Determine the [x, y] coordinate at the center of the cell enclosing the given text.  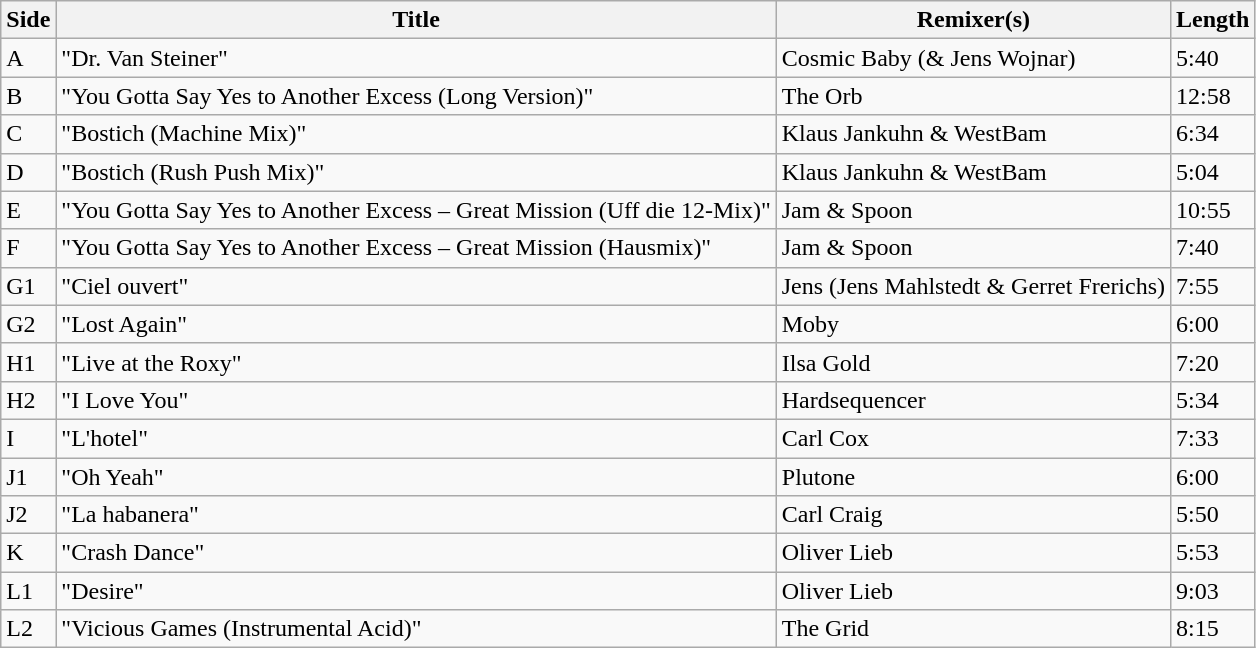
Title [416, 20]
The Grid [973, 629]
"L'hotel" [416, 438]
Cosmic Baby (& Jens Wojnar) [973, 58]
Jens (Jens Mahlstedt & Gerret Frerichs) [973, 286]
C [28, 134]
"I Love You" [416, 400]
"Bostich (Rush Push Mix)" [416, 172]
7:33 [1213, 438]
J2 [28, 515]
"Dr. Van Steiner" [416, 58]
L2 [28, 629]
L1 [28, 591]
"La habanera" [416, 515]
G2 [28, 324]
K [28, 553]
F [28, 248]
B [28, 96]
10:55 [1213, 210]
Hardsequencer [973, 400]
5:34 [1213, 400]
"Ciel ouvert" [416, 286]
Carl Cox [973, 438]
12:58 [1213, 96]
6:34 [1213, 134]
A [28, 58]
"Lost Again" [416, 324]
"You Gotta Say Yes to Another Excess – Great Mission (Hausmix)" [416, 248]
7:55 [1213, 286]
Moby [973, 324]
H2 [28, 400]
G1 [28, 286]
Remixer(s) [973, 20]
"You Gotta Say Yes to Another Excess – Great Mission (Uff die 12-Mix)" [416, 210]
5:53 [1213, 553]
Plutone [973, 477]
7:20 [1213, 362]
7:40 [1213, 248]
Ilsa Gold [973, 362]
H1 [28, 362]
5:40 [1213, 58]
"Oh Yeah" [416, 477]
Carl Craig [973, 515]
"Desire" [416, 591]
"You Gotta Say Yes to Another Excess (Long Version)" [416, 96]
D [28, 172]
"Crash Dance" [416, 553]
"Bostich (Machine Mix)" [416, 134]
5:04 [1213, 172]
8:15 [1213, 629]
"Vicious Games (Instrumental Acid)" [416, 629]
The Orb [973, 96]
9:03 [1213, 591]
"Live at the Roxy" [416, 362]
5:50 [1213, 515]
I [28, 438]
J1 [28, 477]
Length [1213, 20]
E [28, 210]
Side [28, 20]
